Pinpoint the cell where the given text exists, returning its [x, y] midpoint coordinate. 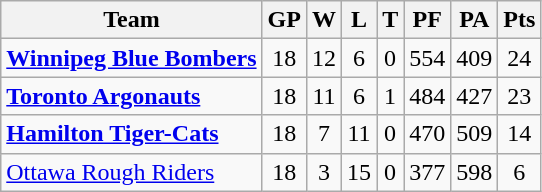
Ottawa Rough Riders [132, 172]
1 [390, 96]
Hamilton Tiger-Cats [132, 134]
427 [474, 96]
Toronto Argonauts [132, 96]
PF [428, 20]
T [390, 20]
L [360, 20]
7 [324, 134]
Winnipeg Blue Bombers [132, 58]
598 [474, 172]
509 [474, 134]
484 [428, 96]
409 [474, 58]
23 [520, 96]
14 [520, 134]
470 [428, 134]
24 [520, 58]
377 [428, 172]
Pts [520, 20]
3 [324, 172]
554 [428, 58]
12 [324, 58]
PA [474, 20]
Team [132, 20]
15 [360, 172]
W [324, 20]
GP [284, 20]
